Search for the cell housing the specified text and yield its (X, Y) center coordinate. 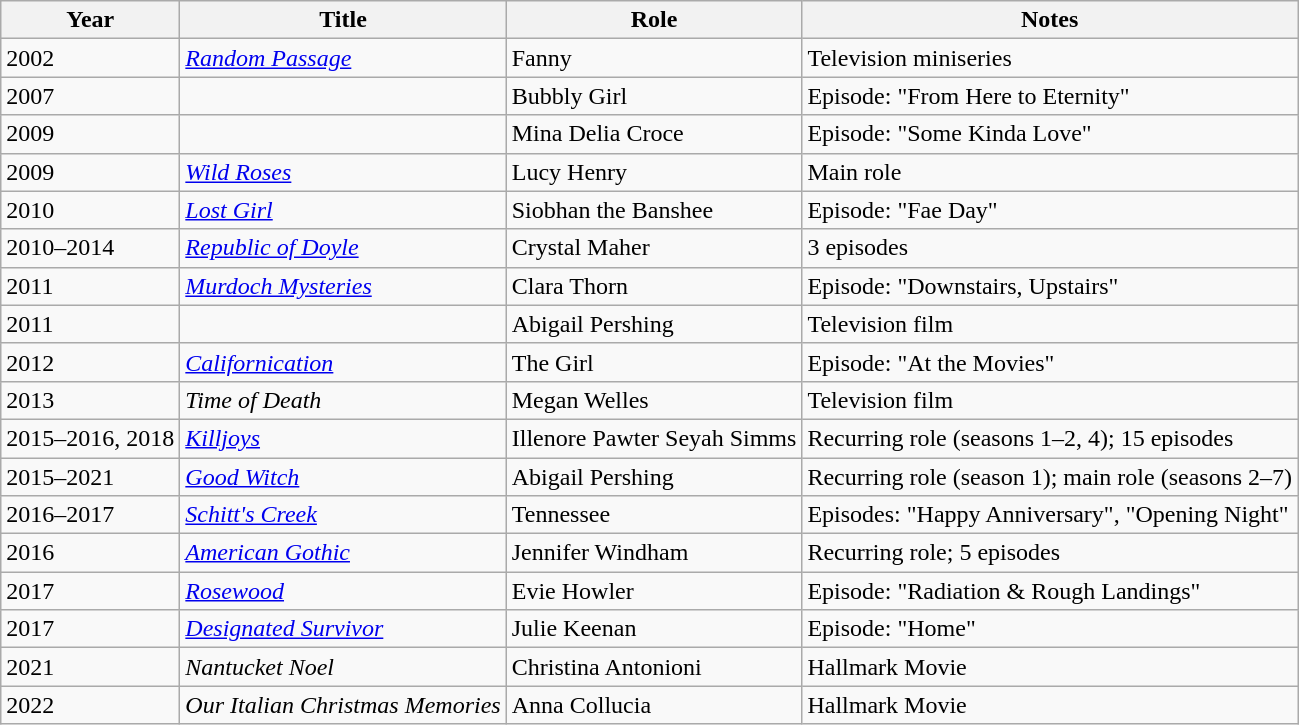
2002 (90, 58)
Julie Keenan (654, 629)
Episodes: "Happy Anniversary", "Opening Night" (1050, 515)
Main role (1050, 172)
Murdoch Mysteries (343, 286)
2021 (90, 667)
Wild Roses (343, 172)
2016 (90, 553)
Jennifer Windham (654, 553)
Anna Collucia (654, 705)
Nantucket Noel (343, 667)
Republic of Doyle (343, 248)
Episode: "Fae Day" (1050, 210)
Clara Thorn (654, 286)
Designated Survivor (343, 629)
Episode: "Home" (1050, 629)
Illenore Pawter Seyah Simms (654, 438)
Megan Welles (654, 400)
Schitt's Creek (343, 515)
Crystal Maher (654, 248)
Episode: "At the Movies" (1050, 362)
Bubbly Girl (654, 96)
Time of Death (343, 400)
Mina Delia Croce (654, 134)
2022 (90, 705)
Siobhan the Banshee (654, 210)
Rosewood (343, 591)
Christina Antonioni (654, 667)
American Gothic (343, 553)
Californication (343, 362)
Our Italian Christmas Memories (343, 705)
2015–2016, 2018 (90, 438)
Random Passage (343, 58)
3 episodes (1050, 248)
2016–2017 (90, 515)
Notes (1050, 20)
2010 (90, 210)
Lost Girl (343, 210)
Recurring role (season 1); main role (seasons 2–7) (1050, 477)
Year (90, 20)
Recurring role (seasons 1–2, 4); 15 episodes (1050, 438)
The Girl (654, 362)
Recurring role; 5 episodes (1050, 553)
Evie Howler (654, 591)
Episode: "From Here to Eternity" (1050, 96)
Fanny (654, 58)
2015–2021 (90, 477)
Killjoys (343, 438)
Episode: "Radiation & Rough Landings" (1050, 591)
Role (654, 20)
2007 (90, 96)
Episode: "Some Kinda Love" (1050, 134)
Television miniseries (1050, 58)
Title (343, 20)
Good Witch (343, 477)
2012 (90, 362)
Lucy Henry (654, 172)
2013 (90, 400)
Tennessee (654, 515)
2010–2014 (90, 248)
Episode: "Downstairs, Upstairs" (1050, 286)
